Find where the given text appears and provide that cell's center as [x, y] coordinate. 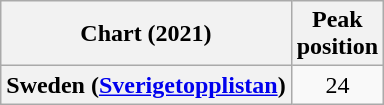
24 [337, 85]
Chart (2021) [146, 34]
Sweden (Sverigetopplistan) [146, 85]
Peakposition [337, 34]
